From the cell containing the given text, extract its center point as (x, y) coordinate. 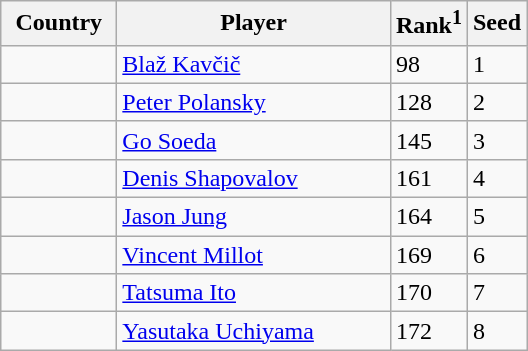
3 (496, 140)
4 (496, 178)
172 (428, 331)
Country (59, 24)
98 (428, 64)
8 (496, 331)
Vincent Millot (254, 255)
128 (428, 102)
169 (428, 255)
Jason Jung (254, 217)
7 (496, 293)
164 (428, 217)
161 (428, 178)
2 (496, 102)
Tatsuma Ito (254, 293)
170 (428, 293)
145 (428, 140)
Player (254, 24)
5 (496, 217)
Rank1 (428, 24)
Peter Polansky (254, 102)
Yasutaka Uchiyama (254, 331)
Seed (496, 24)
6 (496, 255)
Denis Shapovalov (254, 178)
Go Soeda (254, 140)
Blaž Kavčič (254, 64)
1 (496, 64)
